Scan for the cell matching the given text and deliver its [x, y] coordinate at center. 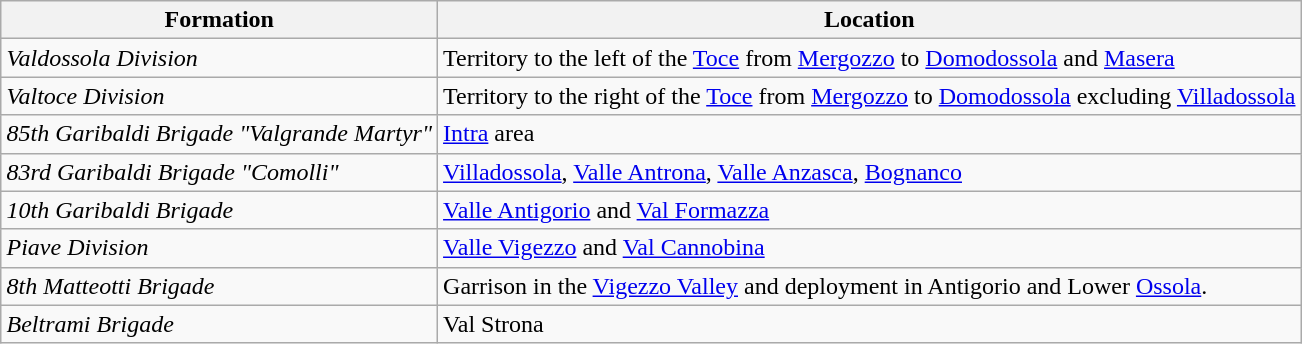
Valle Antigorio and Val Formazza [870, 210]
Location [870, 20]
Territory to the right of the Toce from Mergozzo to Domodossola excluding Villadossola [870, 96]
Formation [220, 20]
85th Garibaldi Brigade "Valgrande Martyr" [220, 134]
Beltrami Brigade [220, 324]
Villadossola, Valle Antrona, Valle Anzasca, Bognanco [870, 172]
Garrison in the Vigezzo Valley and deployment in Antigorio and Lower Ossola. [870, 286]
Valle Vigezzo and Val Cannobina [870, 248]
Valdossola Division [220, 58]
8th Matteotti Brigade [220, 286]
Piave Division [220, 248]
83rd Garibaldi Brigade "Comolli" [220, 172]
Territory to the left of the Toce from Mergozzo to Domodossola and Masera [870, 58]
Valtoce Division [220, 96]
10th Garibaldi Brigade [220, 210]
Val Strona [870, 324]
Intra area [870, 134]
